Return the (X, Y) coordinate for the center point of the cell that contains the specified text.  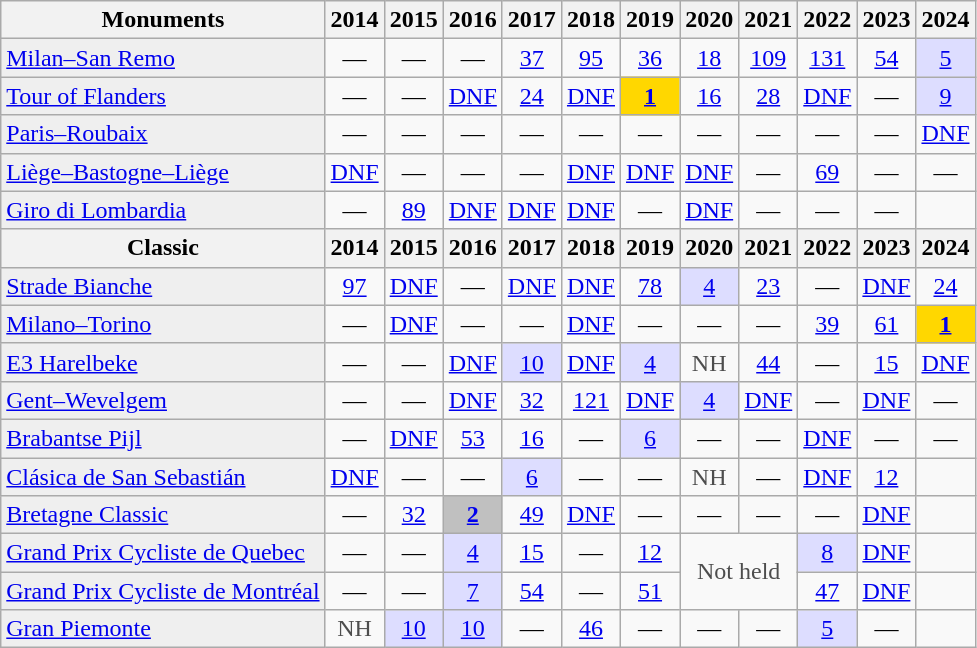
97 (354, 286)
Strade Bianche (163, 286)
51 (650, 591)
Grand Prix Cycliste de Quebec (163, 553)
47 (828, 591)
E3 Harelbeke (163, 362)
49 (532, 515)
Not held (739, 572)
89 (414, 210)
Giro di Lombardia (163, 210)
Paris–Roubaix (163, 134)
36 (650, 58)
95 (590, 58)
8 (828, 553)
131 (828, 58)
7 (472, 591)
Monuments (163, 20)
Gent–Wevelgem (163, 400)
53 (472, 438)
39 (828, 324)
Clásica de San Sebastián (163, 477)
44 (768, 362)
37 (532, 58)
23 (768, 286)
46 (590, 629)
Grand Prix Cycliste de Montréal (163, 591)
Brabantse Pijl (163, 438)
Tour of Flanders (163, 96)
Milano–Torino (163, 324)
69 (828, 172)
9 (946, 96)
78 (650, 286)
28 (768, 96)
109 (768, 58)
Bretagne Classic (163, 515)
2 (472, 515)
61 (886, 324)
Gran Piemonte (163, 629)
18 (710, 58)
121 (590, 400)
Classic (163, 248)
Milan–San Remo (163, 58)
Liège–Bastogne–Liège (163, 172)
